Scan for the cell matching the given text and deliver its [x, y] coordinate at center. 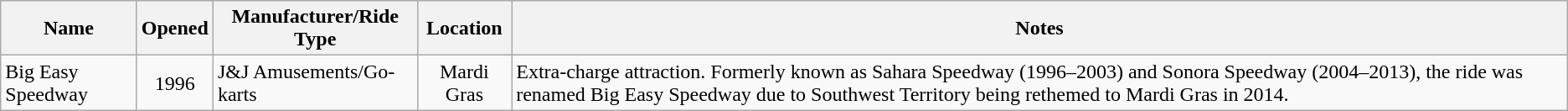
Manufacturer/Ride Type [315, 29]
J&J Amusements/Go-karts [315, 82]
Location [464, 29]
Mardi Gras [464, 82]
1996 [174, 82]
Big Easy Speedway [69, 82]
Opened [174, 29]
Notes [1040, 29]
Name [69, 29]
